Locate the cell with the specified text and output its (x, y) center coordinate. 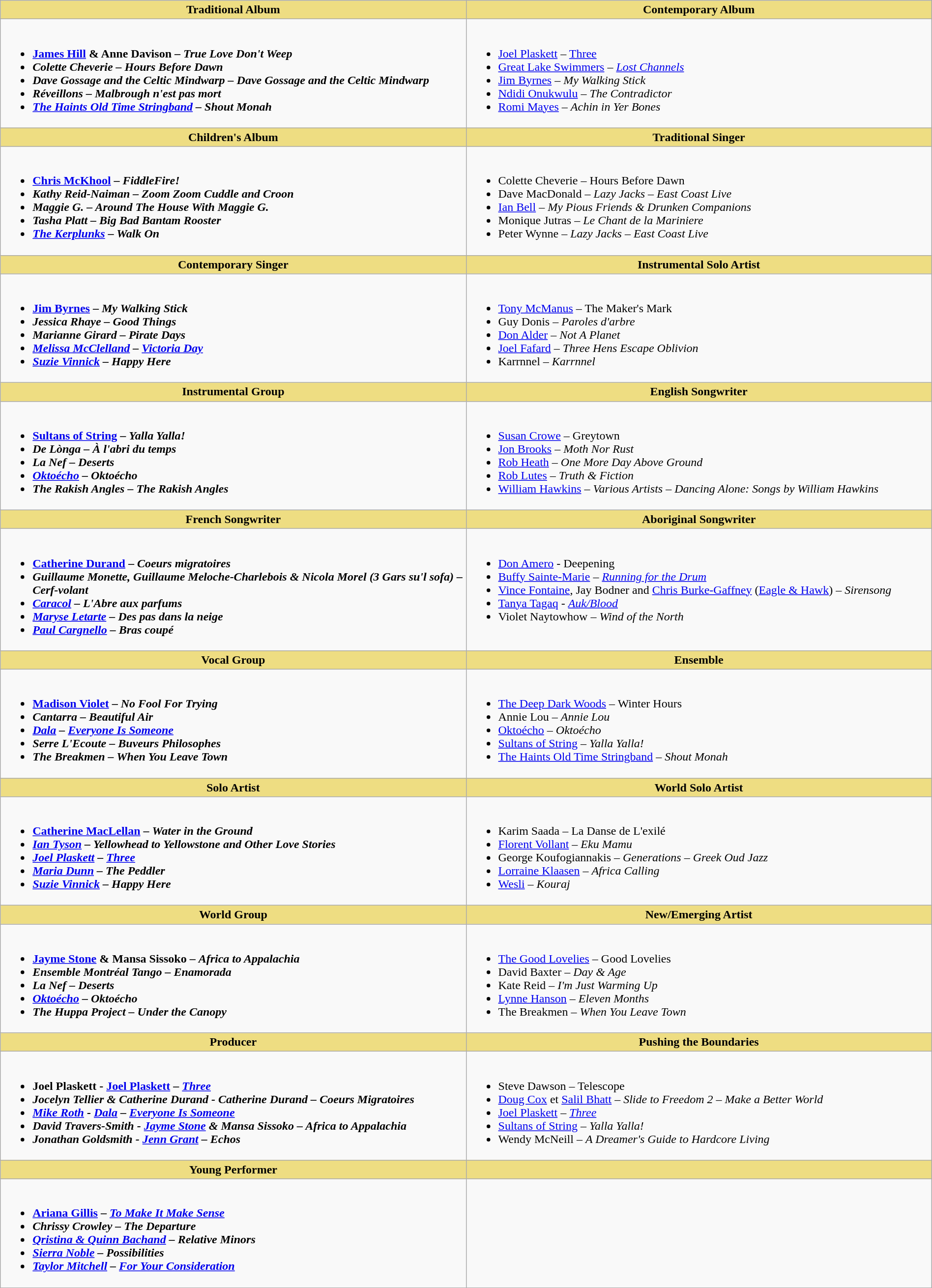
Young Performer (233, 1170)
Aboriginal Songwriter (699, 519)
Solo Artist (233, 787)
Tony McManus – The Maker's MarkGuy Donis – Paroles d'arbreDon Alder – Not A PlanetJoel Fafard – Three Hens Escape OblivionKarrnnel – Karrnnel (699, 328)
Sultans of String – Yalla Yalla!De Lònga – À l'abri du tempsLa Nef – DesertsOktoécho – OktoéchoThe Rakish Angles – The Rakish Angles (233, 455)
Traditional Singer (699, 137)
World Group (233, 915)
Contemporary Singer (233, 264)
Producer (233, 1042)
French Songwriter (233, 519)
Instrumental Group (233, 392)
Joel Plaskett – ThreeGreat Lake Swimmers – Lost ChannelsJim Byrnes – My Walking StickNdidi Onukwulu – The ContradictorRomi Mayes – Achin in Yer Bones (699, 74)
Jim Byrnes – My Walking StickJessica Rhaye – Good ThingsMarianne Girard – Pirate DaysMelissa McClelland – Victoria DaySuzie Vinnick – Happy Here (233, 328)
Children's Album (233, 137)
Contemporary Album (699, 10)
Pushing the Boundaries (699, 1042)
New/Emerging Artist (699, 915)
Vocal Group (233, 660)
English Songwriter (699, 392)
Instrumental Solo Artist (699, 264)
World Solo Artist (699, 787)
Ensemble (699, 660)
Traditional Album (233, 10)
